Output the [x, y] coordinate of the center of the cell containing the given text.  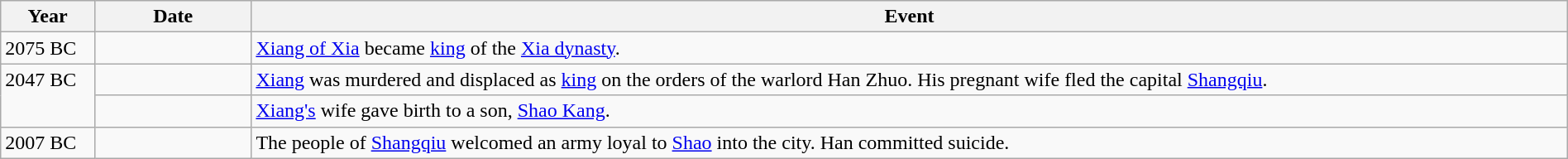
Year [48, 17]
Xiang was murdered and displaced as king on the orders of the warlord Han Zhuo. His pregnant wife fled the capital Shangqiu. [910, 79]
2007 BC [48, 142]
Xiang's wife gave birth to a son, Shao Kang. [910, 111]
2075 BC [48, 48]
Xiang of Xia became king of the Xia dynasty. [910, 48]
Event [910, 17]
2047 BC [48, 95]
The people of Shangqiu welcomed an army loyal to Shao into the city. Han committed suicide. [910, 142]
Date [172, 17]
